From the cell containing the given text, extract its center point as (X, Y) coordinate. 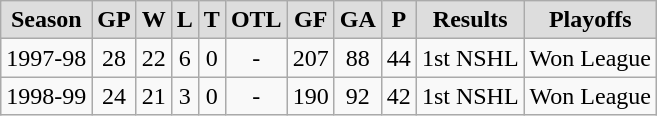
44 (398, 58)
21 (154, 96)
42 (398, 96)
88 (358, 58)
28 (114, 58)
92 (358, 96)
Season (46, 20)
1997-98 (46, 58)
3 (184, 96)
22 (154, 58)
1998-99 (46, 96)
24 (114, 96)
T (212, 20)
GA (358, 20)
W (154, 20)
207 (310, 58)
190 (310, 96)
Results (470, 20)
6 (184, 58)
OTL (256, 20)
P (398, 20)
GP (114, 20)
Playoffs (590, 20)
GF (310, 20)
L (184, 20)
